Provide the (x, y) coordinate of the cell's center where the given text is located.  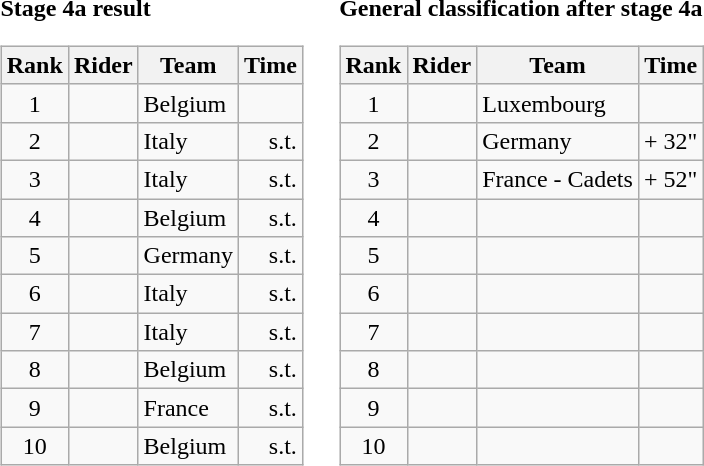
France - Cadets (558, 179)
+ 32" (670, 141)
+ 52" (670, 179)
France (188, 408)
Luxembourg (558, 103)
